Return (x, y) of the center of cell containing provided text 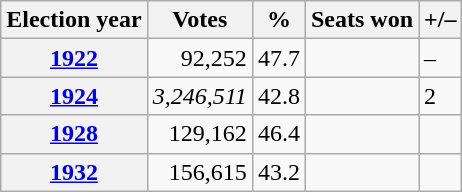
+/– (440, 20)
– (440, 58)
Seats won (362, 20)
1928 (74, 134)
2 (440, 96)
1924 (74, 96)
1932 (74, 172)
3,246,511 (200, 96)
% (278, 20)
Votes (200, 20)
92,252 (200, 58)
Election year (74, 20)
43.2 (278, 172)
42.8 (278, 96)
1922 (74, 58)
156,615 (200, 172)
129,162 (200, 134)
47.7 (278, 58)
46.4 (278, 134)
